Capture the cell that displays the provided text and extract its (x, y) central coordinate. 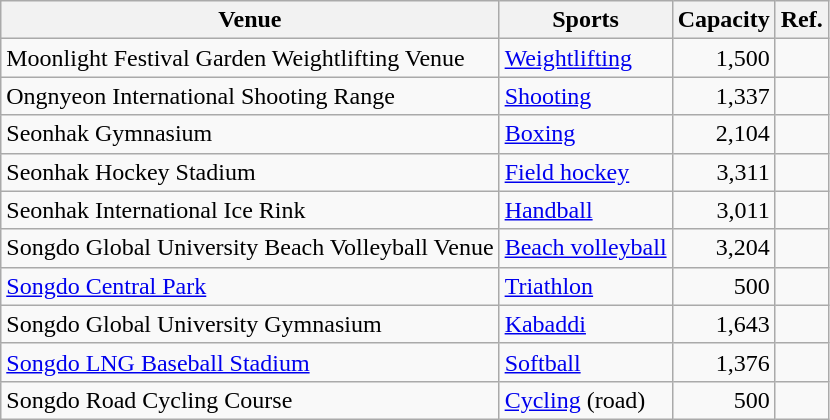
Softball (586, 362)
Songdo Central Park (250, 286)
2,104 (724, 134)
Shooting (586, 96)
Seonhak International Ice Rink (250, 210)
1,376 (724, 362)
Handball (586, 210)
Boxing (586, 134)
Capacity (724, 20)
3,311 (724, 172)
Field hockey (586, 172)
Moonlight Festival Garden Weightlifting Venue (250, 58)
Venue (250, 20)
Beach volleyball (586, 248)
Songdo Global University Beach Volleyball Venue (250, 248)
Songdo Road Cycling Course (250, 400)
Songdo LNG Baseball Stadium (250, 362)
Seonhak Hockey Stadium (250, 172)
Cycling (road) (586, 400)
Triathlon (586, 286)
Ongnyeon International Shooting Range (250, 96)
Sports (586, 20)
Ref. (802, 20)
1,500 (724, 58)
3,011 (724, 210)
Kabaddi (586, 324)
1,337 (724, 96)
1,643 (724, 324)
Songdo Global University Gymnasium (250, 324)
Seonhak Gymnasium (250, 134)
Weightlifting (586, 58)
3,204 (724, 248)
